Find where the given text appears and provide that cell's center as (X, Y) coordinate. 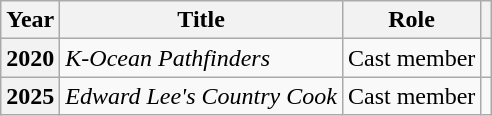
Year (30, 20)
2025 (30, 96)
Role (411, 20)
K-Ocean Pathfinders (202, 58)
Title (202, 20)
2020 (30, 58)
Edward Lee's Country Cook (202, 96)
